Return the [x, y] coordinate for the center point of the cell that contains the specified text.  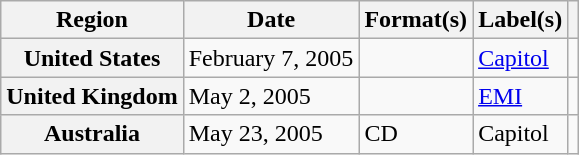
May 2, 2005 [271, 96]
Australia [92, 134]
February 7, 2005 [271, 58]
May 23, 2005 [271, 134]
United States [92, 58]
Format(s) [416, 20]
United Kingdom [92, 96]
EMI [520, 96]
CD [416, 134]
Region [92, 20]
Label(s) [520, 20]
Date [271, 20]
